Search for the cell housing the specified text and yield its [x, y] center coordinate. 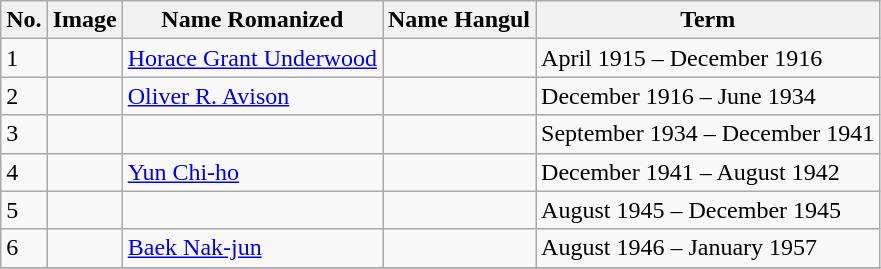
Yun Chi-ho [252, 172]
Horace Grant Underwood [252, 58]
April 1915 – December 1916 [708, 58]
Image [84, 20]
5 [24, 210]
6 [24, 248]
2 [24, 96]
December 1916 – June 1934 [708, 96]
Term [708, 20]
December 1941 – August 1942 [708, 172]
Oliver R. Avison [252, 96]
3 [24, 134]
No. [24, 20]
Name Hangul [458, 20]
Baek Nak-jun [252, 248]
August 1946 – January 1957 [708, 248]
4 [24, 172]
August 1945 – December 1945 [708, 210]
Name Romanized [252, 20]
September 1934 – December 1941 [708, 134]
1 [24, 58]
